Output the (X, Y) coordinate of the center of the cell containing the given text.  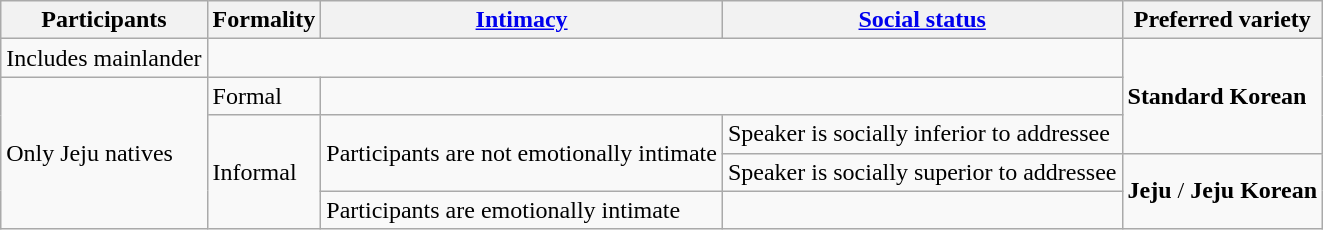
Formal (264, 96)
Standard Korean (1222, 96)
Participants are not emotionally intimate (522, 153)
Intimacy (522, 20)
Informal (264, 172)
Includes mainlander (104, 58)
Only Jeju natives (104, 153)
Preferred variety (1222, 20)
Social status (922, 20)
Jeju / Jeju Korean (1222, 191)
Participants are emotionally intimate (522, 210)
Speaker is socially superior to addressee (922, 172)
Speaker is socially inferior to addressee (922, 134)
Formality (264, 20)
Participants (104, 20)
